Find where the given text appears and provide that cell's center as [x, y] coordinate. 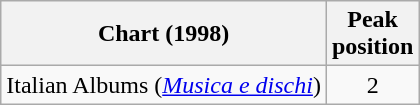
Chart (1998) [164, 34]
Peakposition [372, 34]
Italian Albums (Musica e dischi) [164, 85]
2 [372, 85]
